Provide the (x, y) coordinate of the cell's center where the given text is located.  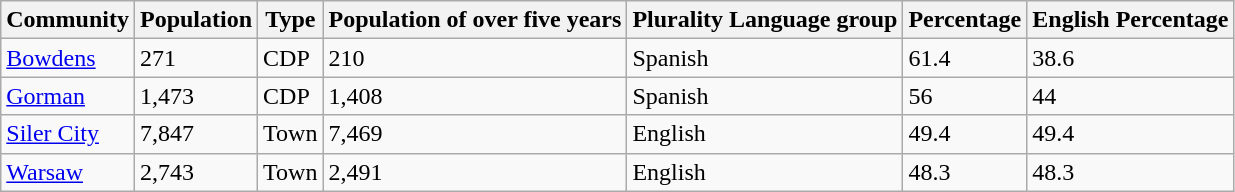
1,473 (196, 96)
Population of over five years (475, 20)
English Percentage (1130, 20)
210 (475, 58)
Warsaw (68, 172)
56 (965, 96)
Population (196, 20)
2,491 (475, 172)
271 (196, 58)
Gorman (68, 96)
44 (1130, 96)
1,408 (475, 96)
Siler City (68, 134)
61.4 (965, 58)
Bowdens (68, 58)
Plurality Language group (765, 20)
Type (290, 20)
7,847 (196, 134)
38.6 (1130, 58)
Percentage (965, 20)
Community (68, 20)
7,469 (475, 134)
2,743 (196, 172)
